Capture the cell that displays the provided text and extract its [x, y] central coordinate. 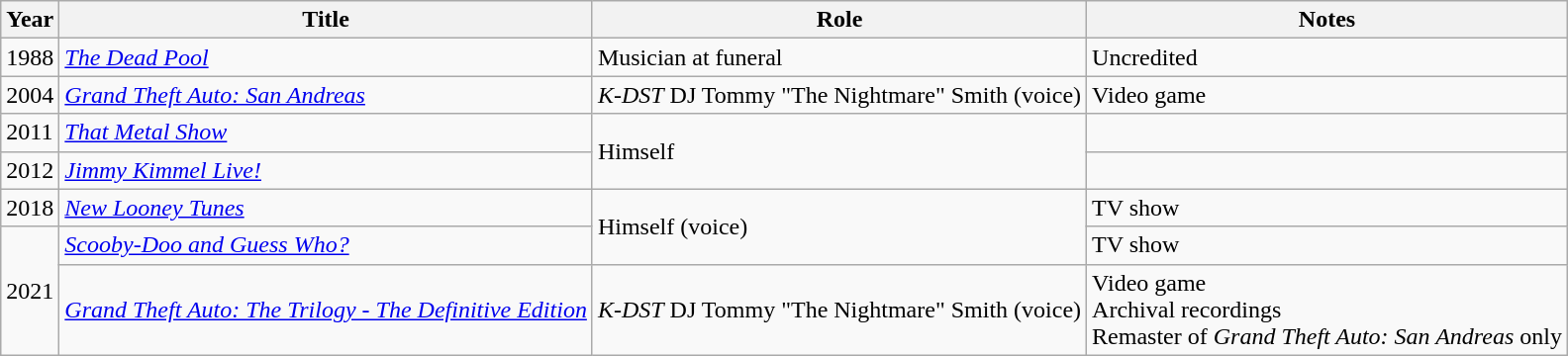
Grand Theft Auto: San Andreas [327, 95]
Jimmy Kimmel Live! [327, 170]
Notes [1327, 20]
Himself [839, 151]
2012 [30, 170]
Scooby-Doo and Guess Who? [327, 245]
2021 [30, 291]
1988 [30, 57]
Video gameArchival recordingsRemaster of Grand Theft Auto: San Andreas only [1327, 310]
Himself (voice) [839, 226]
Title [327, 20]
Year [30, 20]
Video game [1327, 95]
New Looney Tunes [327, 208]
Grand Theft Auto: The Trilogy - The Definitive Edition [327, 310]
Role [839, 20]
Uncredited [1327, 57]
2018 [30, 208]
2011 [30, 133]
That Metal Show [327, 133]
Musician at funeral [839, 57]
The Dead Pool [327, 57]
2004 [30, 95]
